Detect which cell encompasses the target text, then output its [X, Y] center coordinate. 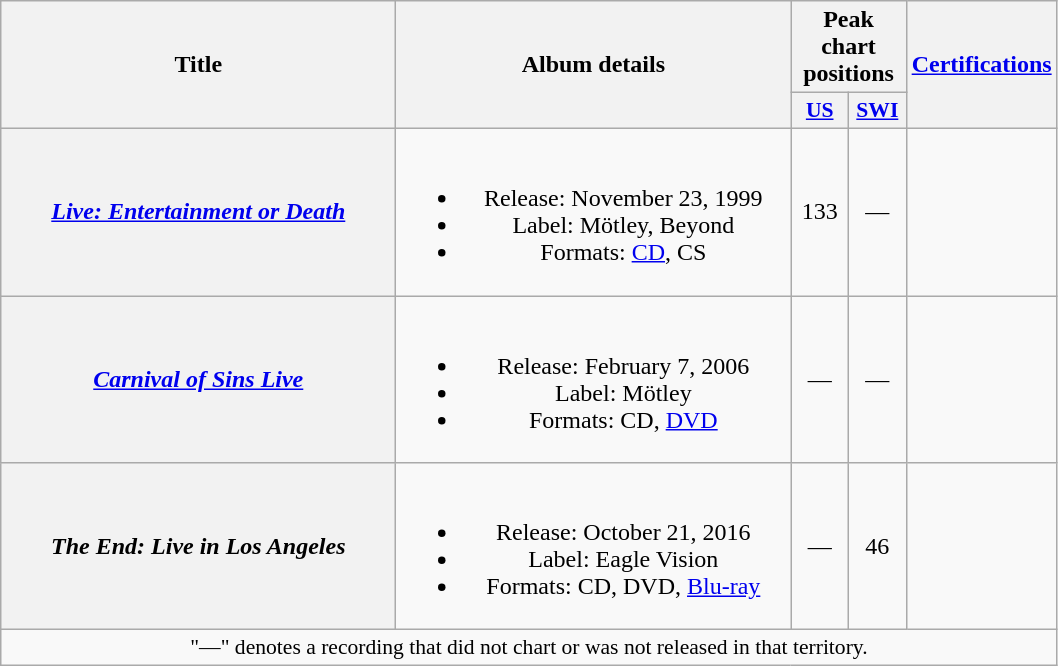
Certifications [982, 65]
Release: November 23, 1999Label: Mötley, BeyondFormats: CD, CS [594, 212]
Album details [594, 65]
Title [198, 65]
46 [878, 546]
Release: October 21, 2016Label: Eagle VisionFormats: CD, DVD, Blu-ray [594, 546]
The End: Live in Los Angeles [198, 546]
Live: Entertainment or Death [198, 212]
US [820, 111]
Peak chart positions [848, 47]
Release: February 7, 2006Label: MötleyFormats: CD, DVD [594, 380]
Carnival of Sins Live [198, 380]
SWI [878, 111]
133 [820, 212]
"—" denotes a recording that did not chart or was not released in that territory. [529, 648]
